Output the [x, y] coordinate of the center of the cell containing the given text.  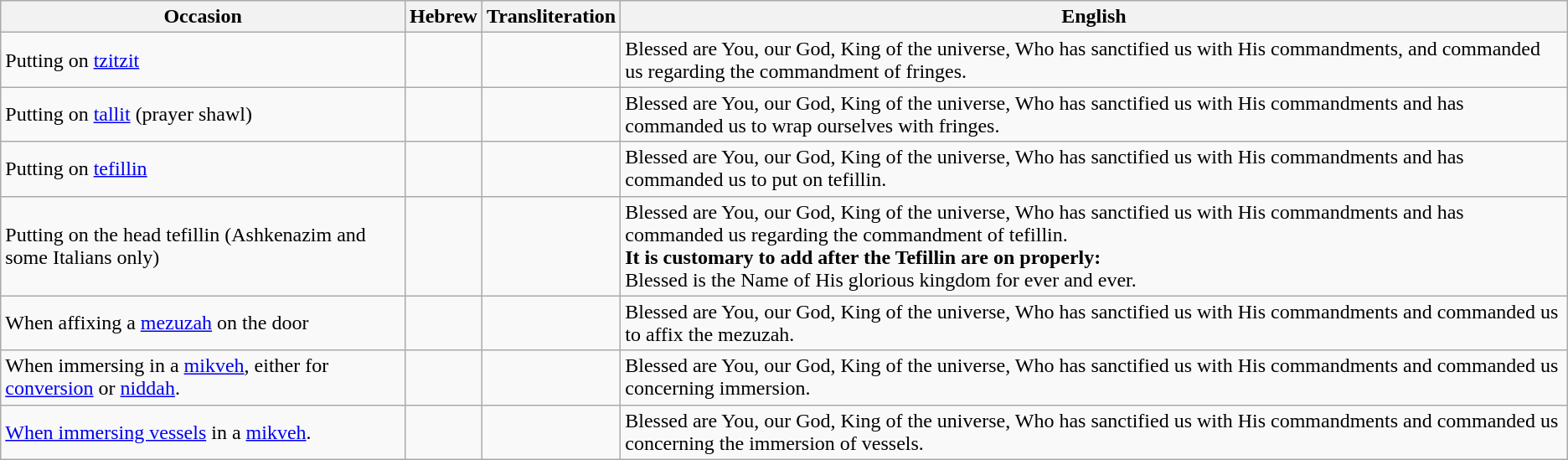
Putting on tzitzit [203, 60]
Blessed are You, our God, King of the universe, Who has sanctified us with His commandments and commanded us concerning the immersion of vessels. [1094, 432]
Putting on tefillin [203, 169]
Blessed are You, our God, King of the universe, Who has sanctified us with His commandments and has commanded us to put on tefillin. [1094, 169]
Blessed are You, our God, King of the universe, Who has sanctified us with His commandments, and commanded us regarding the commandment of fringes. [1094, 60]
Occasion [203, 17]
When immersing vessels in a mikveh. [203, 432]
When immersing in a mikveh, either for conversion or niddah. [203, 377]
English [1094, 17]
Blessed are You, our God, King of the universe, Who has sanctified us with His commandments and commanded us concerning immersion. [1094, 377]
Hebrew [443, 17]
Putting on the head tefillin (Ashkenazim and some Italians only) [203, 246]
When affixing a mezuzah on the door [203, 323]
Blessed are You, our God, King of the universe, Who has sanctified us with His commandments and has commanded us to wrap ourselves with fringes. [1094, 114]
Transliteration [551, 17]
Blessed are You, our God, King of the universe, Who has sanctified us with His commandments and commanded us to affix the mezuzah. [1094, 323]
Putting on tallit (prayer shawl) [203, 114]
